Locate the cell with the specified text and output its [x, y] center coordinate. 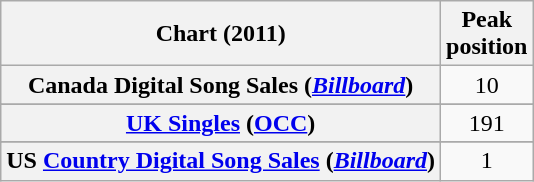
US Country Digital Song Sales (Billboard) [221, 161]
10 [487, 85]
Peakposition [487, 34]
Canada Digital Song Sales (Billboard) [221, 85]
1 [487, 161]
UK Singles (OCC) [221, 123]
191 [487, 123]
Chart (2011) [221, 34]
